Identify which cell holds the provided text, then report its (X, Y) central coordinate. 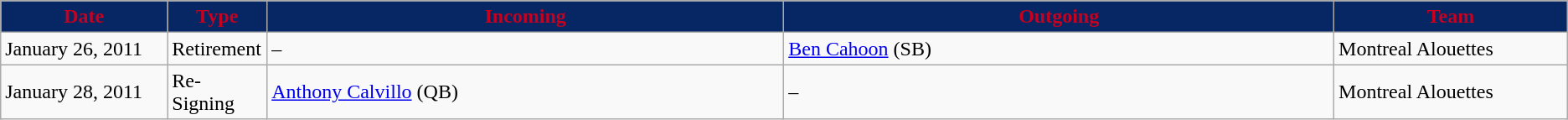
Ben Cahoon (SB) (1059, 49)
Outgoing (1059, 17)
Team (1451, 17)
Anthony Calvillo (QB) (526, 92)
January 26, 2011 (84, 49)
Retirement (218, 49)
January 28, 2011 (84, 92)
Type (218, 17)
Incoming (526, 17)
Re-Signing (218, 92)
Date (84, 17)
